Scan for the cell matching the given text and deliver its [x, y] coordinate at center. 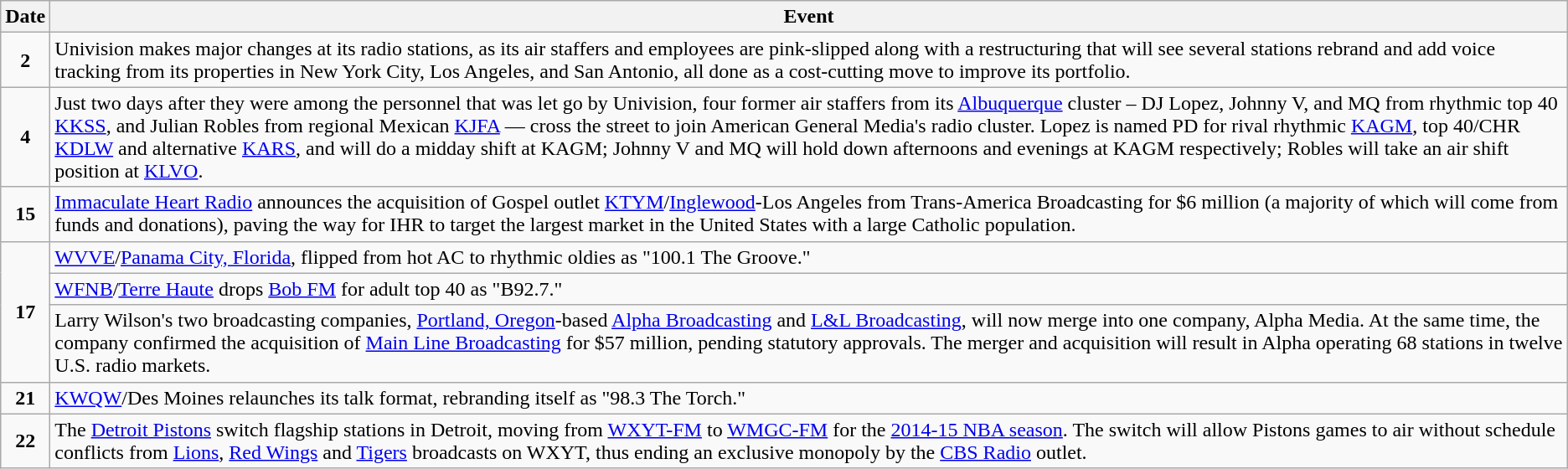
KWQW/Des Moines relaunches its talk format, rebranding itself as "98.3 The Torch." [809, 398]
17 [25, 312]
WVVE/Panama City, Florida, flipped from hot AC to rhythmic oldies as "100.1 The Groove." [809, 257]
15 [25, 214]
4 [25, 137]
Event [809, 17]
21 [25, 398]
Date [25, 17]
2 [25, 60]
WFNB/Terre Haute drops Bob FM for adult top 40 as "B92.7." [809, 289]
22 [25, 441]
